Search for the cell housing the specified text and yield its (X, Y) center coordinate. 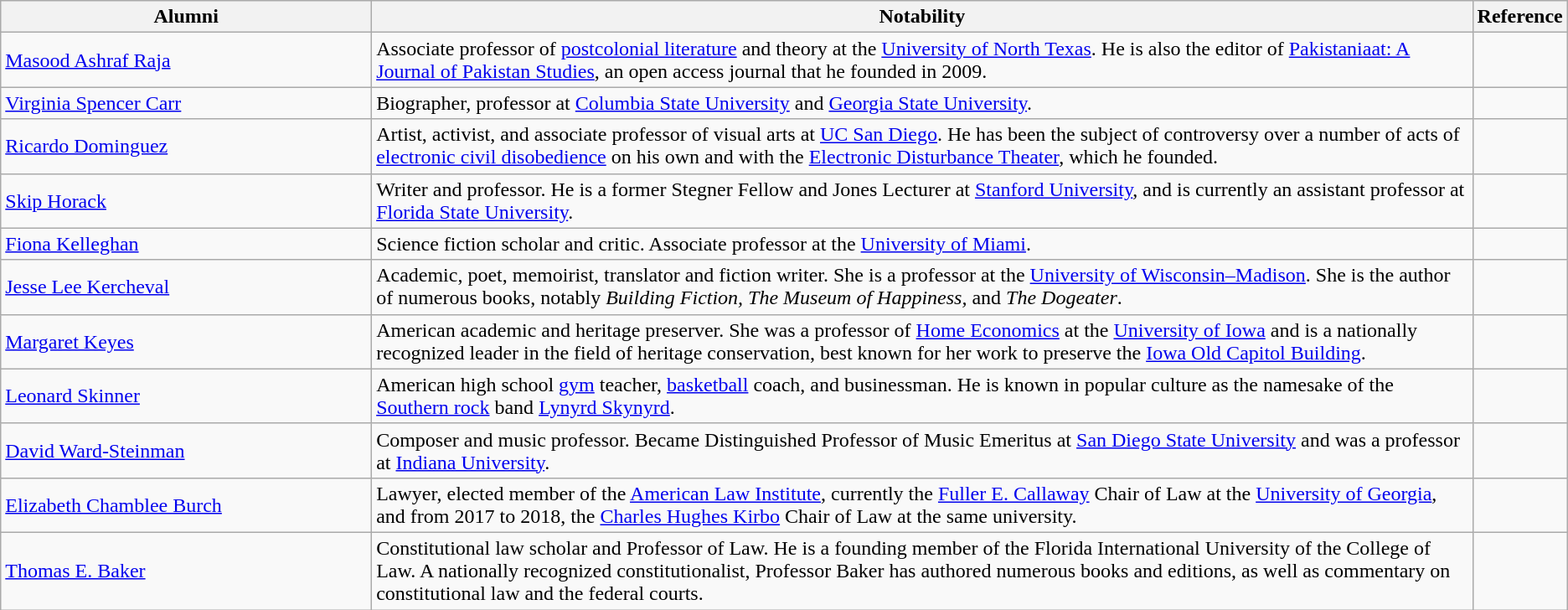
Margaret Keyes (186, 342)
Alumni (186, 17)
Leonard Skinner (186, 395)
Elizabeth Chamblee Burch (186, 504)
Skip Horack (186, 201)
David Ward-Steinman (186, 451)
Notability (922, 17)
Reference (1519, 17)
Fiona Kelleghan (186, 244)
Biographer, professor at Columbia State University and Georgia State University. (922, 103)
Thomas E. Baker (186, 571)
Science fiction scholar and critic. Associate professor at the University of Miami. (922, 244)
Ricardo Dominguez (186, 146)
Virginia Spencer Carr (186, 103)
Masood Ashraf Raja (186, 60)
Jesse Lee Kercheval (186, 287)
